Scan for the cell matching the given text and deliver its [X, Y] coordinate at center. 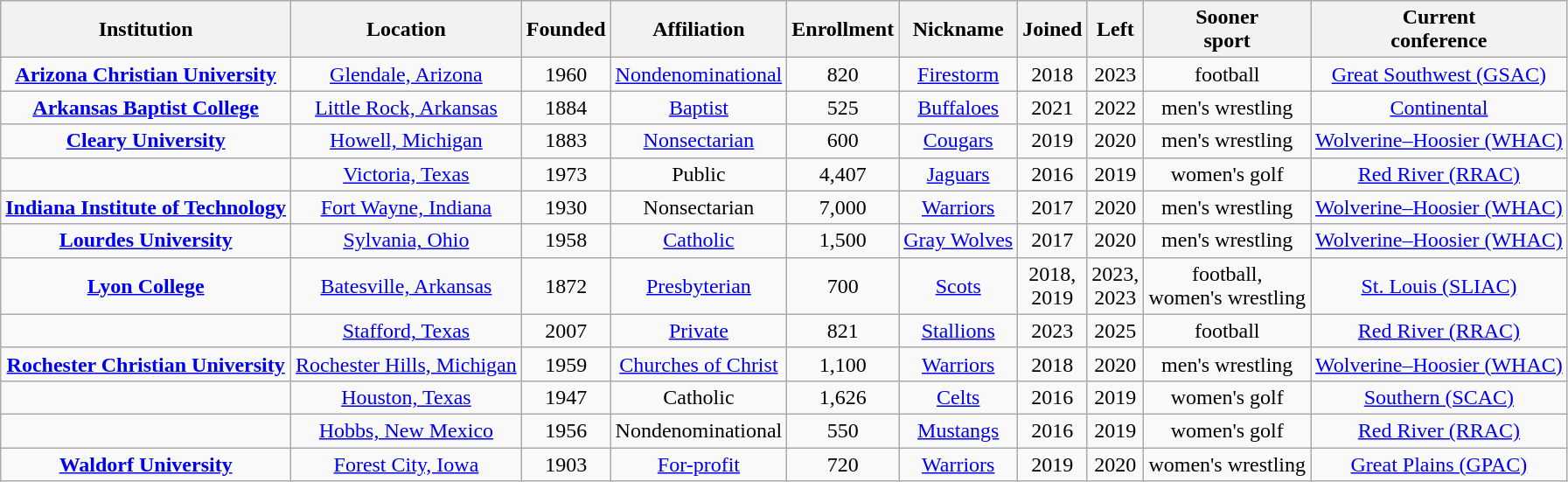
Churches of Christ [699, 364]
Batesville, Arkansas [407, 285]
Institution [146, 30]
820 [843, 74]
Cougars [958, 141]
1958 [566, 241]
Glendale, Arizona [407, 74]
Fort Wayne, Indiana [407, 207]
Howell, Michigan [407, 141]
Celts [958, 397]
Founded [566, 30]
Indiana Institute of Technology [146, 207]
Joined [1053, 30]
Lyon College [146, 285]
700 [843, 285]
1973 [566, 174]
Hobbs, New Mexico [407, 430]
2007 [566, 331]
1960 [566, 74]
Lourdes University [146, 241]
1,500 [843, 241]
Gray Wolves [958, 241]
2025 [1116, 331]
1956 [566, 430]
1,626 [843, 397]
Southern (SCAC) [1439, 397]
1930 [566, 207]
Presbyterian [699, 285]
Soonersport [1228, 30]
Currentconference [1439, 30]
1883 [566, 141]
For-profit [699, 465]
Private [699, 331]
Scots [958, 285]
Arkansas Baptist College [146, 108]
Location [407, 30]
Great Plains (GPAC) [1439, 465]
Left [1116, 30]
720 [843, 465]
Rochester Hills, Michigan [407, 364]
Affiliation [699, 30]
1884 [566, 108]
women's wrestling [1228, 465]
Continental [1439, 108]
2022 [1116, 108]
Stafford, Texas [407, 331]
1872 [566, 285]
1959 [566, 364]
Nickname [958, 30]
Little Rock, Arkansas [407, 108]
525 [843, 108]
2023,2023 [1116, 285]
2021 [1053, 108]
Jaguars [958, 174]
Cleary University [146, 141]
football,women's wrestling [1228, 285]
Firestorm [958, 74]
1947 [566, 397]
1,100 [843, 364]
1903 [566, 465]
821 [843, 331]
Public [699, 174]
Houston, Texas [407, 397]
Waldorf University [146, 465]
Forest City, Iowa [407, 465]
St. Louis (SLIAC) [1439, 285]
Sylvania, Ohio [407, 241]
7,000 [843, 207]
2018,2019 [1053, 285]
Baptist [699, 108]
Enrollment [843, 30]
Great Southwest (GSAC) [1439, 74]
550 [843, 430]
Victoria, Texas [407, 174]
Arizona Christian University [146, 74]
Rochester Christian University [146, 364]
Mustangs [958, 430]
600 [843, 141]
Buffaloes [958, 108]
Stallions [958, 331]
4,407 [843, 174]
